Locate the cell with the specified text and output its [X, Y] center coordinate. 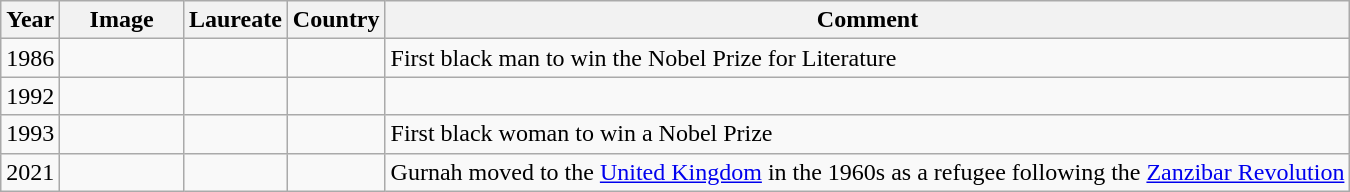
First black man to win the Nobel Prize for Literature [868, 58]
1993 [30, 134]
1986 [30, 58]
2021 [30, 172]
Year [30, 20]
Laureate [235, 20]
First black woman to win a Nobel Prize [868, 134]
Comment [868, 20]
Country [336, 20]
1992 [30, 96]
Image [122, 20]
Gurnah moved to the United Kingdom in the 1960s as a refugee following the Zanzibar Revolution [868, 172]
